Detect which cell encompasses the target text, then output its [X, Y] center coordinate. 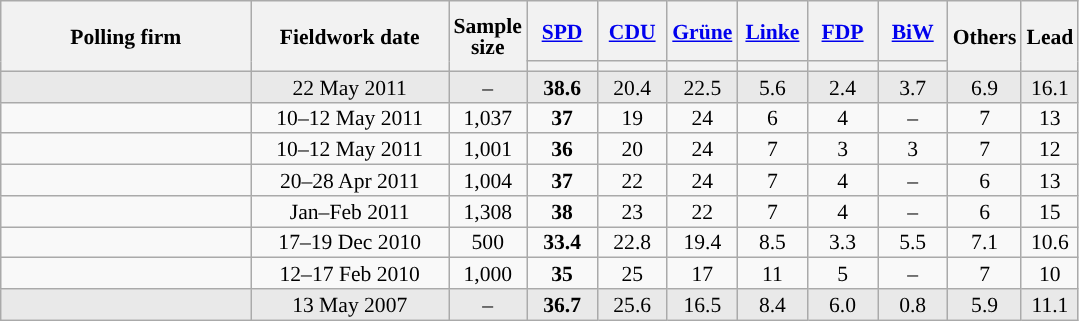
Jan–Feb 2011 [350, 212]
36 [562, 150]
19.4 [702, 242]
12 [1050, 150]
22.5 [702, 86]
Polling firm [126, 36]
22.8 [632, 242]
33.4 [562, 242]
6.0 [842, 304]
20.4 [632, 86]
5.6 [772, 86]
5.5 [913, 242]
3.3 [842, 242]
17–19 Dec 2010 [350, 242]
11 [772, 274]
2.4 [842, 86]
10.6 [1050, 242]
20–28 Apr 2011 [350, 180]
Lead [1050, 36]
36.7 [562, 304]
6.9 [985, 86]
FDP [842, 31]
Others [985, 36]
1,037 [487, 118]
13 May 2007 [350, 304]
SPD [562, 31]
Grüne [702, 31]
25.6 [632, 304]
7.1 [985, 242]
15 [1050, 212]
10 [1050, 274]
Samplesize [487, 36]
25 [632, 274]
500 [487, 242]
20 [632, 150]
1,000 [487, 274]
35 [562, 274]
19 [632, 118]
38 [562, 212]
11.1 [1050, 304]
38.6 [562, 86]
1,004 [487, 180]
8.5 [772, 242]
17 [702, 274]
16.1 [1050, 86]
Linke [772, 31]
8.4 [772, 304]
12–17 Feb 2010 [350, 274]
16.5 [702, 304]
0.8 [913, 304]
1,001 [487, 150]
5 [842, 274]
CDU [632, 31]
1,308 [487, 212]
Fieldwork date [350, 36]
BiW [913, 31]
23 [632, 212]
22 May 2011 [350, 86]
3.7 [913, 86]
5.9 [985, 304]
